For the text-containing cell, return its midpoint in (X, Y) coordinate format. 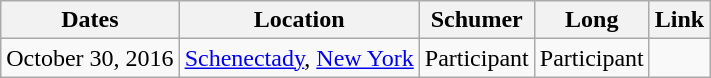
October 30, 2016 (90, 58)
Dates (90, 20)
Link (679, 20)
Schenectady, New York (299, 58)
Long (592, 20)
Location (299, 20)
Schumer (476, 20)
